Detect which cell encompasses the target text, then output its (X, Y) center coordinate. 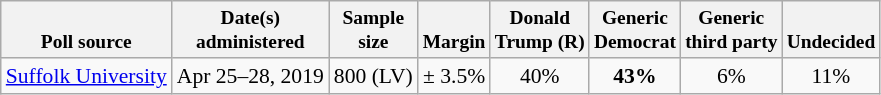
Margin (454, 30)
Poll source (86, 30)
Date(s)administered (250, 30)
40% (540, 76)
Genericthird party (732, 30)
11% (831, 76)
DonaldTrump (R) (540, 30)
Apr 25–28, 2019 (250, 76)
Undecided (831, 30)
6% (732, 76)
± 3.5% (454, 76)
Samplesize (374, 30)
800 (LV) (374, 76)
Suffolk University (86, 76)
43% (634, 76)
GenericDemocrat (634, 30)
